Return the (X, Y) coordinate for the center point of the cell that contains the specified text.  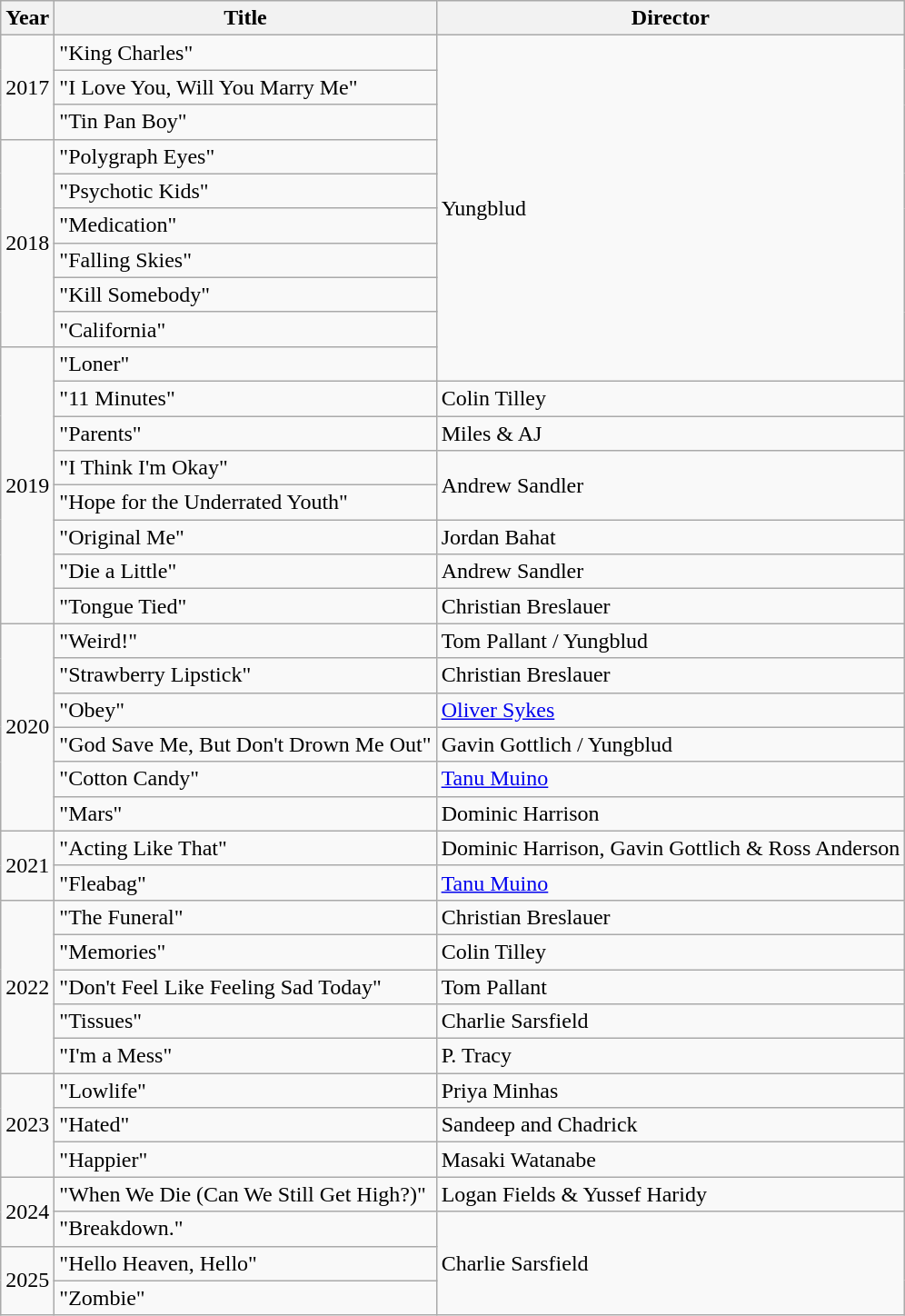
Tom Pallant / Yungblud (671, 641)
Gavin Gottlich / Yungblud (671, 744)
"Kill Somebody" (245, 294)
"Hello Heaven, Hello" (245, 1263)
"California" (245, 329)
P. Tracy (671, 1056)
"I Love You, Will You Marry Me" (245, 87)
"Tongue Tied" (245, 606)
"Happier" (245, 1160)
"I Think I'm Okay" (245, 468)
"Polygraph Eyes" (245, 156)
2017 (27, 87)
"Mars" (245, 813)
"Falling Skies" (245, 260)
Year (27, 18)
"King Charles" (245, 53)
"Don't Feel Like Feeling Sad Today" (245, 986)
Jordan Bahat (671, 537)
"I'm a Mess" (245, 1056)
Director (671, 18)
"Obey" (245, 710)
Dominic Harrison (671, 813)
"11 Minutes" (245, 398)
"Hated" (245, 1125)
2022 (27, 986)
Tom Pallant (671, 986)
Priya Minhas (671, 1091)
Miles & AJ (671, 434)
"Hope for the Underrated Youth" (245, 503)
"Original Me" (245, 537)
"Medication" (245, 225)
"God Save Me, But Don't Drown Me Out" (245, 744)
"Fleabag" (245, 882)
2025 (27, 1281)
2019 (27, 484)
"The Funeral" (245, 917)
"Die a Little" (245, 572)
Masaki Watanabe (671, 1160)
Yungblud (671, 209)
Oliver Sykes (671, 710)
"Breakdown." (245, 1229)
"Zombie" (245, 1298)
"Memories" (245, 952)
2021 (27, 865)
"Psychotic Kids" (245, 191)
2024 (27, 1211)
"Strawberry Lipstick" (245, 675)
"When We Die (Can We Still Get High?)" (245, 1194)
"Weird!" (245, 641)
Sandeep and Chadrick (671, 1125)
"Tissues" (245, 1022)
Logan Fields & Yussef Haridy (671, 1194)
"Loner" (245, 364)
Title (245, 18)
Dominic Harrison, Gavin Gottlich & Ross Anderson (671, 848)
"Tin Pan Boy" (245, 122)
2018 (27, 243)
"Lowlife" (245, 1091)
2023 (27, 1125)
"Acting Like That" (245, 848)
"Cotton Candy" (245, 779)
2020 (27, 727)
"Parents" (245, 434)
